Find where the given text appears and provide that cell's center as (X, Y) coordinate. 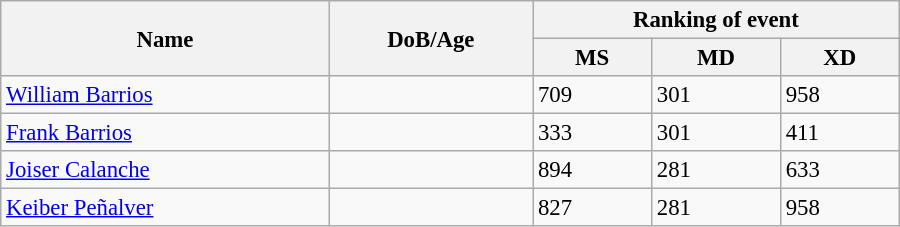
MD (716, 58)
William Barrios (165, 95)
633 (840, 170)
DoB/Age (431, 38)
827 (592, 208)
709 (592, 95)
Joiser Calanche (165, 170)
XD (840, 58)
411 (840, 133)
894 (592, 170)
Name (165, 38)
MS (592, 58)
333 (592, 133)
Keiber Peñalver (165, 208)
Frank Barrios (165, 133)
Ranking of event (716, 20)
